For the text-containing cell, return its midpoint in [X, Y] coordinate format. 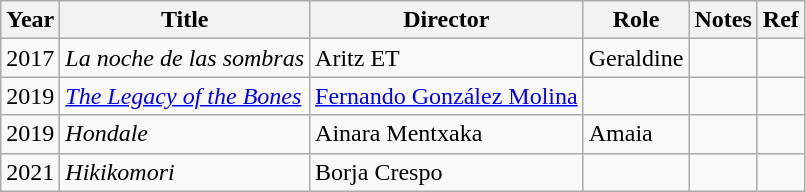
The Legacy of the Bones [185, 96]
Title [185, 20]
Aritz ET [447, 58]
Ainara Mentxaka [447, 134]
Notes [723, 20]
Fernando González Molina [447, 96]
Hondale [185, 134]
2017 [30, 58]
Ref [780, 20]
2021 [30, 172]
Geraldine [636, 58]
Borja Crespo [447, 172]
Hikikomori [185, 172]
Role [636, 20]
Director [447, 20]
Year [30, 20]
Amaia [636, 134]
La noche de las sombras [185, 58]
